Extract the [x, y] coordinate from the center of the cell holding the provided text.  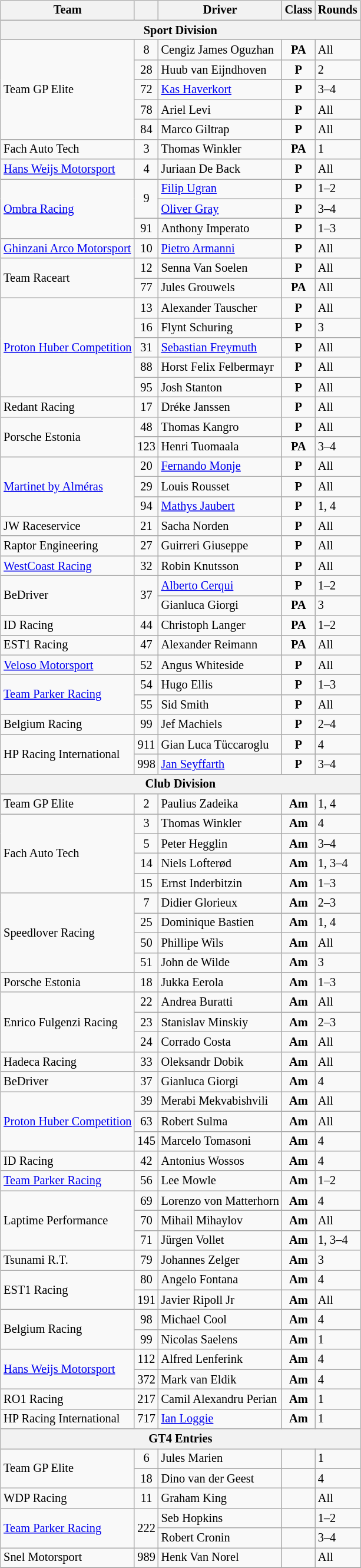
Ernst Inderbitzin [220, 884]
33 [146, 1062]
Ian Loggie [220, 1419]
Louis Rousset [220, 486]
94 [146, 506]
Enrico Fulgenzi Racing [67, 1022]
55 [146, 705]
Christoph Langer [220, 625]
56 [146, 1181]
72 [146, 90]
Josh Stanton [220, 387]
24 [146, 1042]
123 [146, 447]
Club Division [180, 784]
8 [146, 50]
63 [146, 1121]
Huub van Eijndhoven [220, 70]
Sebastian Freymuth [220, 348]
6 [146, 1459]
Javier Ripoll Jr [220, 1300]
91 [146, 229]
54 [146, 685]
Dominique Bastien [220, 923]
16 [146, 328]
Henri Tuomaala [220, 447]
70 [146, 1221]
911 [146, 745]
Jef Machiels [220, 724]
989 [146, 1558]
Snel Motorsport [67, 1558]
222 [146, 1528]
52 [146, 665]
11 [146, 1498]
71 [146, 1240]
20 [146, 467]
Anthony Imperato [220, 229]
Jules Grouwels [220, 288]
13 [146, 308]
Thomas Kangro [220, 427]
Mark van Eldik [220, 1379]
78 [146, 110]
Jan Seyffarth [220, 765]
7 [146, 903]
28 [146, 70]
Class [299, 11]
50 [146, 943]
2–4 [338, 724]
998 [146, 765]
Robin Knutsson [220, 566]
Veloso Motorsport [67, 665]
Team Raceart [67, 278]
9 [146, 199]
29 [146, 486]
JW Raceservice [67, 526]
Marcelo Tomasoni [220, 1141]
191 [146, 1300]
Peter Hegglin [220, 844]
Nicolas Saelens [220, 1340]
Flynt Schuring [220, 328]
Alexander Tauscher [220, 308]
Cengiz James Oguzhan [220, 50]
69 [146, 1201]
80 [146, 1280]
10 [146, 249]
Oleksandr Dobik [220, 1062]
Robert Sulma [220, 1121]
372 [146, 1379]
Lorenzo von Matterhorn [220, 1201]
Andrea Buratti [220, 1002]
Martinet by Alméras [67, 487]
88 [146, 367]
Rounds [338, 11]
717 [146, 1419]
Hugo Ellis [220, 685]
Jukka Eerola [220, 983]
Merabi Mekvabishvili [220, 1102]
Alberto Cerqui [220, 586]
Seb Hopkins [220, 1518]
Michael Cool [220, 1320]
RO1 Racing [67, 1399]
79 [146, 1260]
217 [146, 1399]
Juriaan De Back [220, 169]
Senna Van Soelen [220, 268]
Paulius Zadeika [220, 804]
Jürgen Vollet [220, 1240]
Dréke Janssen [220, 407]
98 [146, 1320]
51 [146, 963]
Guirreri Giuseppe [220, 546]
WDP Racing [67, 1498]
GT4 Entries [180, 1439]
77 [146, 288]
22 [146, 1002]
21 [146, 526]
Corrado Costa [220, 1042]
42 [146, 1161]
39 [146, 1102]
Sacha Norden [220, 526]
25 [146, 923]
23 [146, 1022]
Didier Glorieux [220, 903]
Dino van der Geest [220, 1478]
14 [146, 864]
Raptor Engineering [67, 546]
Stanislav Minskiy [220, 1022]
Redant Racing [67, 407]
Gian Luca Tüccaroglu [220, 745]
Kas Haverkort [220, 90]
Johannes Zelger [220, 1260]
15 [146, 884]
112 [146, 1359]
Ombra Racing [67, 209]
Marco Giltrap [220, 130]
John de Wilde [220, 963]
17 [146, 407]
Fernando Monje [220, 467]
Lee Mowle [220, 1181]
Mathys Jaubert [220, 506]
145 [146, 1141]
Niels Lofterød [220, 864]
Robert Cronin [220, 1538]
95 [146, 387]
Ariel Levi [220, 110]
Sid Smith [220, 705]
48 [146, 427]
Horst Felix Felbermayr [220, 367]
27 [146, 546]
Alexander Reimann [220, 645]
Graham King [220, 1498]
Tsunami R.T. [67, 1260]
Camil Alexandru Perian [220, 1399]
44 [146, 625]
Ghinzani Arco Motorsport [67, 249]
5 [146, 844]
Oliver Gray [220, 209]
Angelo Fontana [220, 1280]
Driver [220, 11]
32 [146, 566]
Alfred Lenferink [220, 1359]
Filip Ugran [220, 189]
47 [146, 645]
Pietro Armanni [220, 249]
Mihail Mihaylov [220, 1221]
12 [146, 268]
84 [146, 130]
Jules Marien [220, 1459]
Sport Division [180, 30]
Antonius Wossos [220, 1161]
Phillipe Wils [220, 943]
Team [67, 11]
Hadeca Racing [67, 1062]
Angus Whiteside [220, 665]
Speedlover Racing [67, 933]
31 [146, 348]
Laptime Performance [67, 1220]
WestCoast Racing [67, 566]
Henk Van Norel [220, 1558]
